Find where the given text appears and provide that cell's center as (x, y) coordinate. 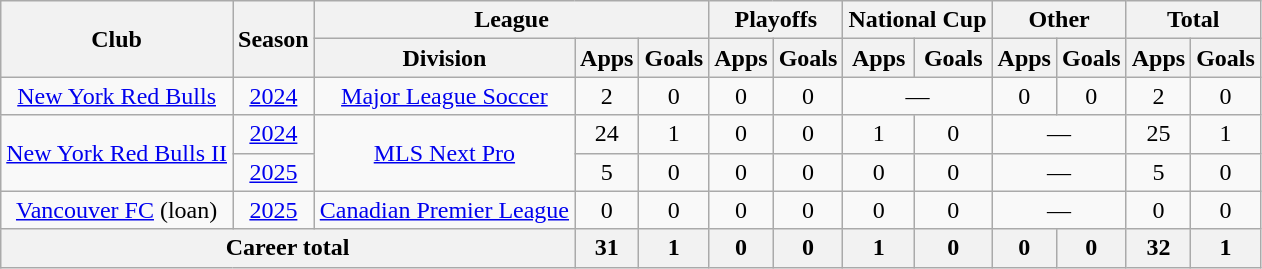
National Cup (918, 20)
32 (1158, 248)
Season (273, 39)
Major League Soccer (444, 96)
New York Red Bulls (117, 96)
25 (1158, 134)
Vancouver FC (loan) (117, 210)
31 (607, 248)
24 (607, 134)
MLS Next Pro (444, 153)
Canadian Premier League (444, 210)
Division (444, 58)
Career total (288, 248)
League (511, 20)
Other (1059, 20)
Club (117, 39)
New York Red Bulls II (117, 153)
Playoffs (776, 20)
Total (1193, 20)
